Capture the cell that displays the provided text and extract its [x, y] central coordinate. 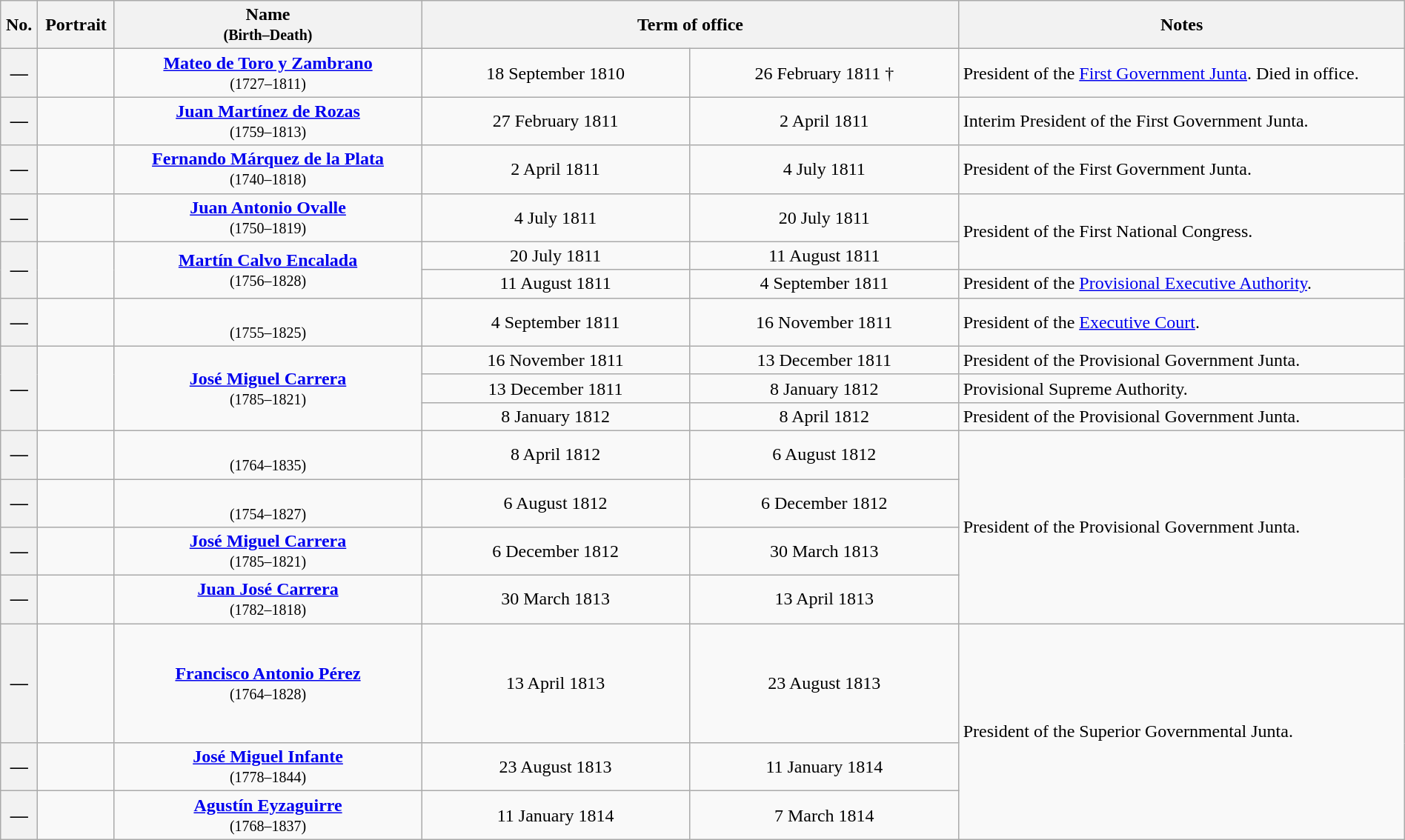
President of the First Government Junta. Died in office. [1181, 73]
President of the First Government Junta. [1181, 169]
Juan José Carrera(1782–1818) [268, 600]
President of the Superior Governmental Junta. [1181, 732]
Mateo de Toro y Zambrano(1727–1811) [268, 73]
Portrait [76, 25]
Fernando Márquez de la Plata(1740–1818) [268, 169]
Name(Birth–Death) [268, 25]
José Miguel Infante(1778–1844) [268, 767]
Interim President of the First Government Junta. [1181, 121]
President of the Provisional Executive Authority. [1181, 284]
Notes [1181, 25]
27 February 1811 [556, 121]
26 February 1811 † [824, 73]
(1755–1825) [268, 321]
Juan Antonio Ovalle(1750–1819) [268, 218]
Provisional Supreme Authority. [1181, 388]
Francisco Antonio Pérez(1764–1828) [268, 683]
Martín Calvo Encalada(1756–1828) [268, 270]
7 March 1814 [824, 815]
President of the First National Congress. [1181, 231]
Agustín Eyzaguirre(1768–1837) [268, 815]
(1754–1827) [268, 502]
Juan Martínez de Rozas(1759–1813) [268, 121]
18 September 1810 [556, 73]
No. [19, 25]
Term of office [691, 25]
(1764–1835) [268, 455]
President of the Executive Court. [1181, 321]
